Detect which cell encompasses the target text, then output its [X, Y] center coordinate. 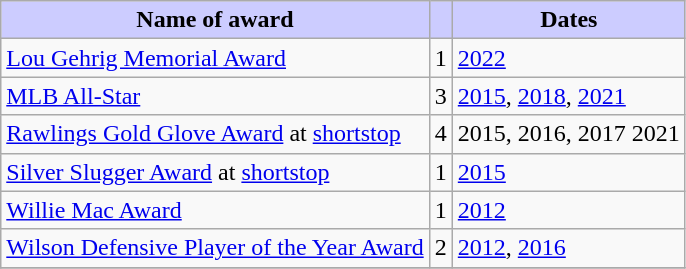
MLB All-Star [215, 96]
4 [440, 134]
2012, 2016 [568, 248]
2015, 2016, 2017 2021 [568, 134]
Dates [568, 20]
2015 [568, 172]
2 [440, 248]
Willie Mac Award [215, 210]
2022 [568, 58]
Wilson Defensive Player of the Year Award [215, 248]
2012 [568, 210]
Lou Gehrig Memorial Award [215, 58]
3 [440, 96]
Name of award [215, 20]
Rawlings Gold Glove Award at shortstop [215, 134]
Silver Slugger Award at shortstop [215, 172]
2015, 2018, 2021 [568, 96]
